For the text-containing cell, return its midpoint in (x, y) coordinate format. 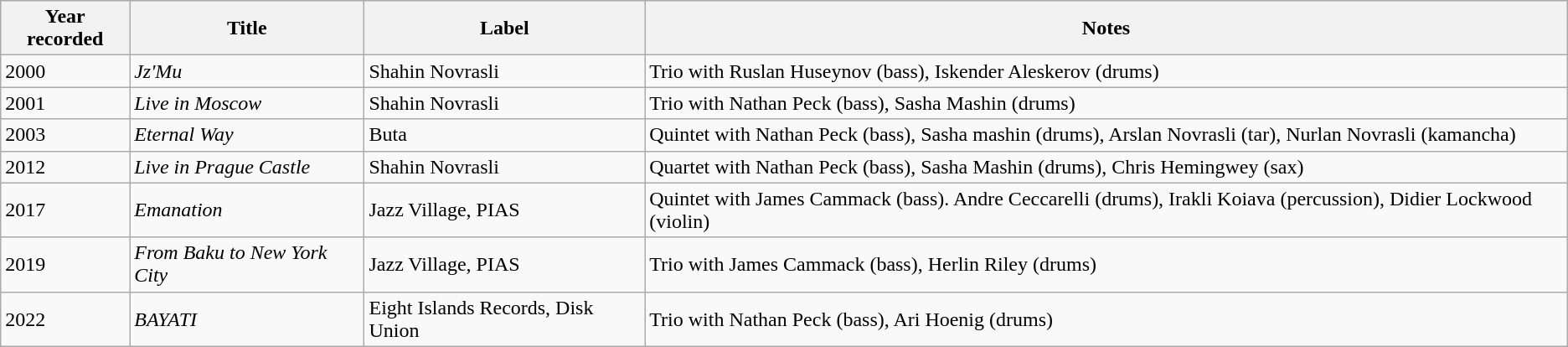
Label (504, 28)
2022 (65, 319)
2001 (65, 103)
Eternal Way (247, 135)
Trio with Nathan Peck (bass), Sasha Mashin (drums) (1106, 103)
Buta (504, 135)
Live in Prague Castle (247, 167)
Quintet with Nathan Peck (bass), Sasha mashin (drums), Arslan Novrasli (tar), Nurlan Novrasli (kamancha) (1106, 135)
Quartet with Nathan Peck (bass), Sasha Mashin (drums), Chris Hemingwey (sax) (1106, 167)
Jz'Mu (247, 71)
BAYATI (247, 319)
2003 (65, 135)
Emanation (247, 210)
2017 (65, 210)
Live in Moscow (247, 103)
2019 (65, 265)
Title (247, 28)
Quintet with James Cammack (bass). Andre Ceccarelli (drums), Irakli Koiava (percussion), Didier Lockwood (violin) (1106, 210)
2000 (65, 71)
Trio with Ruslan Huseynov (bass), Iskender Aleskerov (drums) (1106, 71)
Trio with Nathan Peck (bass), Ari Hoenig (drums) (1106, 319)
Eight Islands Records, Disk Union (504, 319)
Year recorded (65, 28)
From Baku to New York City (247, 265)
Trio with James Cammack (bass), Herlin Riley (drums) (1106, 265)
Notes (1106, 28)
2012 (65, 167)
